Search for the cell housing the specified text and yield its [X, Y] center coordinate. 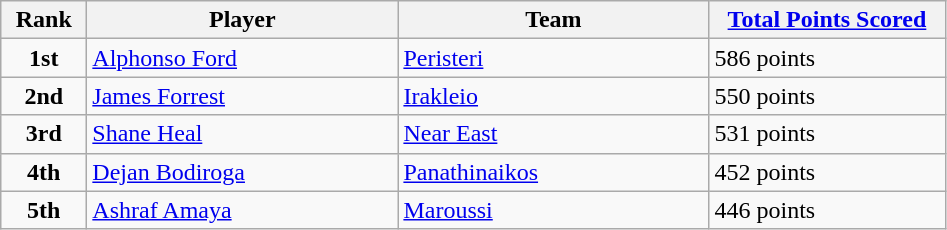
Player [242, 20]
Panathinaikos [554, 172]
Rank [44, 20]
3rd [44, 134]
Total Points Scored [827, 20]
446 points [827, 210]
1st [44, 58]
Peristeri [554, 58]
5th [44, 210]
586 points [827, 58]
531 points [827, 134]
2nd [44, 96]
550 points [827, 96]
Shane Heal [242, 134]
Alphonso Ford [242, 58]
452 points [827, 172]
Maroussi [554, 210]
James Forrest [242, 96]
Irakleio [554, 96]
4th [44, 172]
Dejan Bodiroga [242, 172]
Team [554, 20]
Near East [554, 134]
Ashraf Amaya [242, 210]
